Identify which cell holds the provided text, then report its [X, Y] central coordinate. 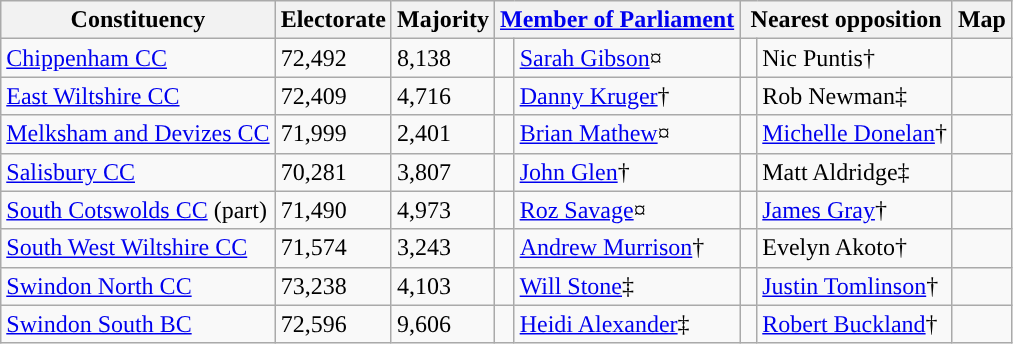
2,401 [442, 134]
73,238 [333, 286]
James Gray† [855, 210]
71,490 [333, 210]
John Glen† [627, 172]
Member of Parliament [616, 20]
Michelle Donelan† [855, 134]
72,409 [333, 96]
71,574 [333, 248]
Andrew Murrison† [627, 248]
Justin Tomlinson† [855, 286]
Melksham and Devizes CC [138, 134]
72,596 [333, 324]
3,243 [442, 248]
Heidi Alexander‡ [627, 324]
Nearest opposition [846, 20]
71,999 [333, 134]
Majority [442, 20]
8,138 [442, 58]
Robert Buckland† [855, 324]
Salisbury CC [138, 172]
South Cotswolds CC (part) [138, 210]
South West Wiltshire CC [138, 248]
Evelyn Akoto† [855, 248]
East Wiltshire CC [138, 96]
Swindon North CC [138, 286]
4,716 [442, 96]
Roz Savage¤ [627, 210]
Danny Kruger† [627, 96]
72,492 [333, 58]
Map [982, 20]
3,807 [442, 172]
Will Stone‡ [627, 286]
9,606 [442, 324]
Sarah Gibson¤ [627, 58]
4,973 [442, 210]
Swindon South BC [138, 324]
Electorate [333, 20]
Constituency [138, 20]
Rob Newman‡ [855, 96]
4,103 [442, 286]
Brian Mathew¤ [627, 134]
Matt Aldridge‡ [855, 172]
Chippenham CC [138, 58]
70,281 [333, 172]
Nic Puntis† [855, 58]
